Scan for the cell matching the given text and deliver its (X, Y) coordinate at center. 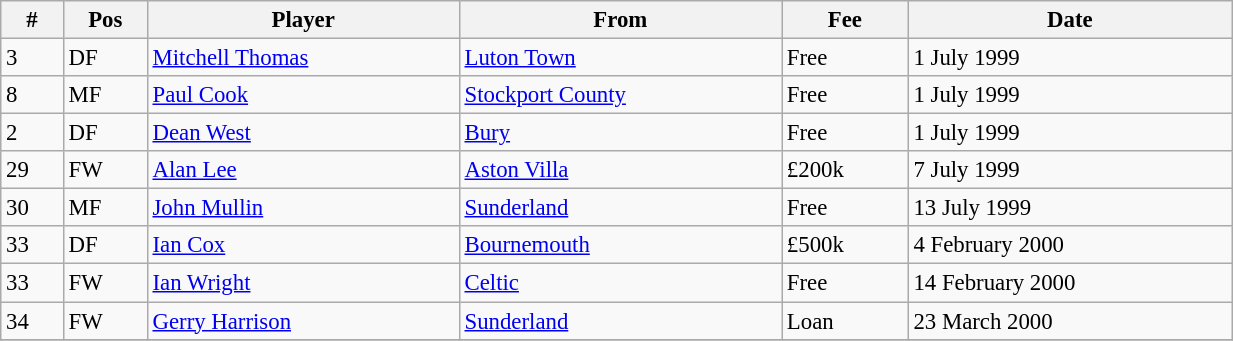
Paul Cook (303, 95)
£500k (846, 245)
Gerry Harrison (303, 321)
Bury (620, 133)
John Mullin (303, 208)
Pos (105, 20)
Celtic (620, 283)
Dean West (303, 133)
2 (32, 133)
3 (32, 58)
# (32, 20)
Aston Villa (620, 170)
Date (1070, 20)
7 July 1999 (1070, 170)
Luton Town (620, 58)
Ian Cox (303, 245)
£200k (846, 170)
Loan (846, 321)
23 March 2000 (1070, 321)
Ian Wright (303, 283)
Fee (846, 20)
8 (32, 95)
4 February 2000 (1070, 245)
Stockport County (620, 95)
29 (32, 170)
Bournemouth (620, 245)
From (620, 20)
30 (32, 208)
Player (303, 20)
34 (32, 321)
Mitchell Thomas (303, 58)
Alan Lee (303, 170)
13 July 1999 (1070, 208)
14 February 2000 (1070, 283)
